Identify which cell holds the provided text, then report its [x, y] central coordinate. 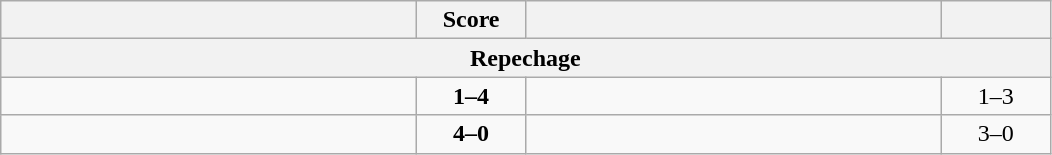
1–4 [472, 96]
4–0 [472, 134]
Score [472, 20]
3–0 [996, 134]
Repechage [526, 58]
1–3 [996, 96]
